From the cell containing the given text, extract its center point as (x, y) coordinate. 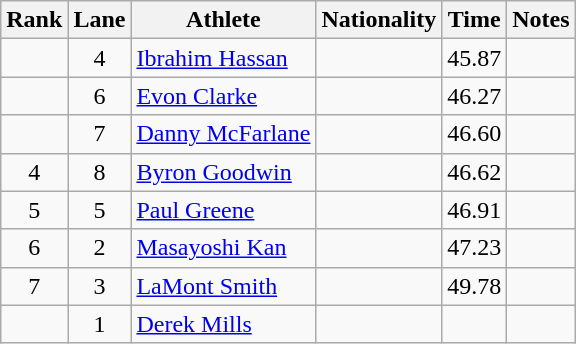
Athlete (224, 20)
45.87 (474, 58)
Rank (34, 20)
Danny McFarlane (224, 134)
1 (100, 324)
46.62 (474, 172)
Paul Greene (224, 210)
Masayoshi Kan (224, 248)
8 (100, 172)
47.23 (474, 248)
3 (100, 286)
46.91 (474, 210)
2 (100, 248)
46.27 (474, 96)
Evon Clarke (224, 96)
Time (474, 20)
Ibrahim Hassan (224, 58)
LaMont Smith (224, 286)
Byron Goodwin (224, 172)
Notes (541, 20)
46.60 (474, 134)
Lane (100, 20)
Derek Mills (224, 324)
Nationality (379, 20)
49.78 (474, 286)
